Return the [x, y] coordinate for the center point of the cell that contains the specified text.  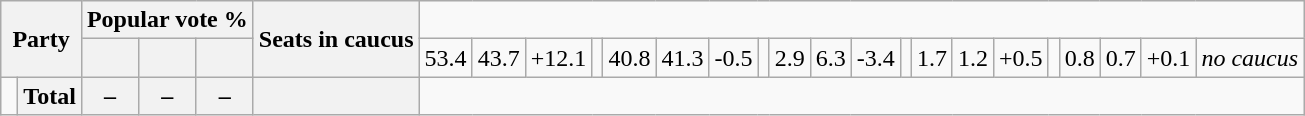
no caucus [1250, 58]
6.3 [830, 58]
Party [42, 39]
0.7 [1120, 58]
Total [50, 96]
41.3 [682, 58]
-0.5 [734, 58]
1.7 [932, 58]
1.2 [972, 58]
+12.1 [558, 58]
+0.5 [1020, 58]
43.7 [498, 58]
0.8 [1080, 58]
2.9 [790, 58]
53.4 [446, 58]
Seats in caucus [336, 39]
40.8 [630, 58]
-3.4 [876, 58]
Popular vote % [167, 20]
+0.1 [1168, 58]
